Provide the (x, y) coordinate of the cell's center where the given text is located.  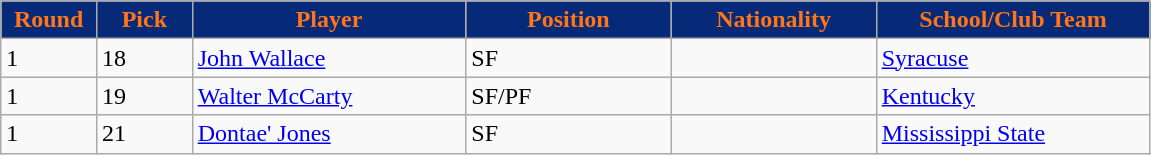
School/Club Team (1013, 20)
19 (144, 96)
Mississippi State (1013, 134)
Dontae' Jones (329, 134)
Syracuse (1013, 58)
Kentucky (1013, 96)
21 (144, 134)
SF/PF (568, 96)
John Wallace (329, 58)
Pick (144, 20)
Nationality (774, 20)
18 (144, 58)
Round (49, 20)
Player (329, 20)
Position (568, 20)
Walter McCarty (329, 96)
